Extract the (X, Y) coordinate from the center of the cell holding the provided text.  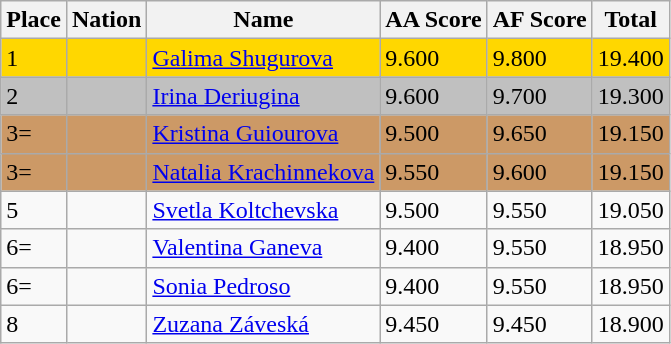
Sonia Pedroso (264, 286)
Natalia Krachinnekova (264, 172)
Place (34, 20)
2 (34, 96)
19.300 (630, 96)
18.900 (630, 324)
Kristina Guiourova (264, 134)
AF Score (540, 20)
Name (264, 20)
9.800 (540, 58)
Svetla Koltchevska (264, 210)
19.400 (630, 58)
Irina Deriugina (264, 96)
Valentina Ganeva (264, 248)
19.050 (630, 210)
Zuzana Záveská (264, 324)
5 (34, 210)
Galima Shugurova (264, 58)
9.650 (540, 134)
AA Score (434, 20)
1 (34, 58)
Nation (106, 20)
8 (34, 324)
Total (630, 20)
9.700 (540, 96)
